Capture the cell that displays the provided text and extract its [x, y] central coordinate. 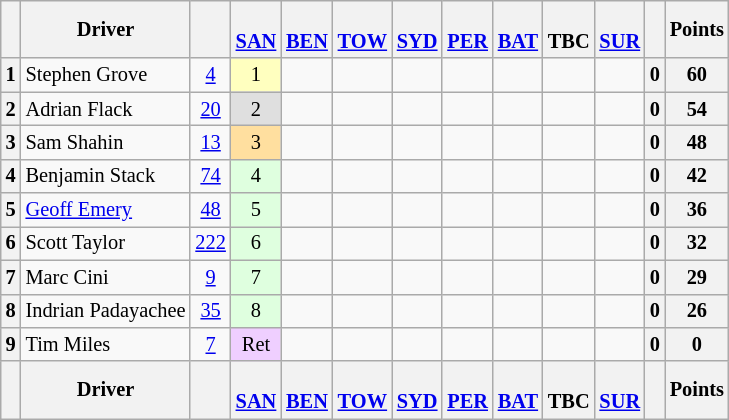
Scott Taylor [106, 243]
42 [697, 176]
Marc Cini [106, 277]
Geoff Emery [106, 210]
Indrian Padayachee [106, 311]
32 [697, 243]
29 [697, 277]
13 [210, 142]
35 [210, 311]
Adrian Flack [106, 109]
74 [210, 176]
Tim Miles [106, 344]
Ret [256, 344]
36 [697, 210]
Stephen Grove [106, 75]
26 [697, 311]
Benjamin Stack [106, 176]
20 [210, 109]
222 [210, 243]
54 [697, 109]
Sam Shahin [106, 142]
60 [697, 75]
